Capture the cell that displays the provided text and extract its (X, Y) central coordinate. 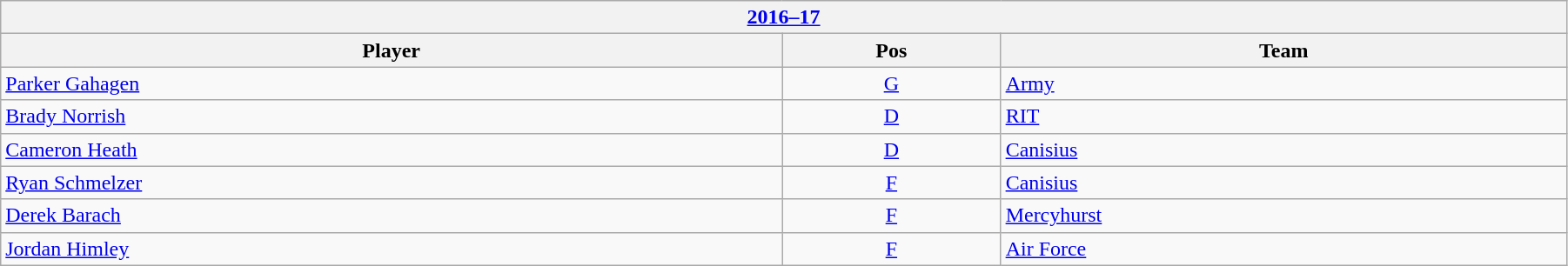
Derek Barach (392, 216)
Parker Gahagen (392, 83)
2016–17 (784, 17)
Jordan Himley (392, 249)
Army (1283, 83)
Cameron Heath (392, 150)
Team (1283, 50)
RIT (1283, 116)
Mercyhurst (1283, 216)
Player (392, 50)
Pos (891, 50)
G (891, 83)
Brady Norrish (392, 116)
Air Force (1283, 249)
Ryan Schmelzer (392, 183)
